Return the (x, y) coordinate for the center point of the cell that contains the specified text.  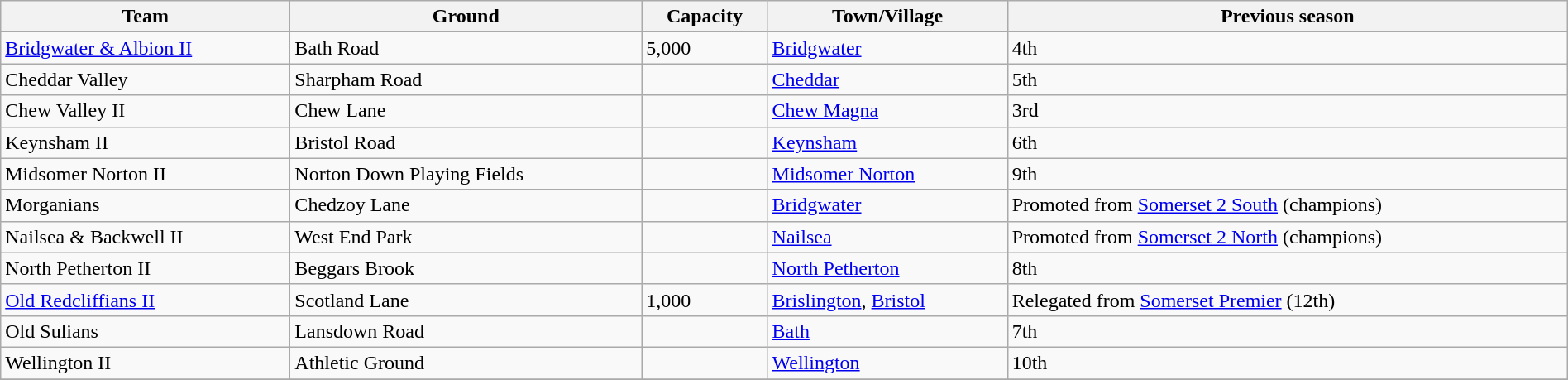
North Petherton II (146, 268)
5th (1287, 79)
7th (1287, 331)
Chew Magna (887, 111)
Keynsham II (146, 142)
4th (1287, 48)
9th (1287, 174)
3rd (1287, 111)
Relegated from Somerset Premier (12th) (1287, 300)
Cheddar Valley (146, 79)
Bath (887, 331)
Midsomer Norton (887, 174)
Brislington, Bristol (887, 300)
Previous season (1287, 17)
Wellington II (146, 363)
Town/Village (887, 17)
Lansdown Road (466, 331)
Athletic Ground (466, 363)
North Petherton (887, 268)
West End Park (466, 237)
Promoted from Somerset 2 North (champions) (1287, 237)
Chew Valley II (146, 111)
Bridgwater & Albion II (146, 48)
Team (146, 17)
Keynsham (887, 142)
8th (1287, 268)
Beggars Brook (466, 268)
Capacity (705, 17)
Nailsea (887, 237)
10th (1287, 363)
Norton Down Playing Fields (466, 174)
Nailsea & Backwell II (146, 237)
Old Redcliffians II (146, 300)
Chew Lane (466, 111)
Midsomer Norton II (146, 174)
Chedzoy Lane (466, 205)
1,000 (705, 300)
Promoted from Somerset 2 South (champions) (1287, 205)
6th (1287, 142)
Bristol Road (466, 142)
5,000 (705, 48)
Scotland Lane (466, 300)
Morganians (146, 205)
Old Sulians (146, 331)
Bath Road (466, 48)
Cheddar (887, 79)
Ground (466, 17)
Sharpham Road (466, 79)
Wellington (887, 363)
